Determine the [x, y] coordinate at the center of the cell enclosing the given text.  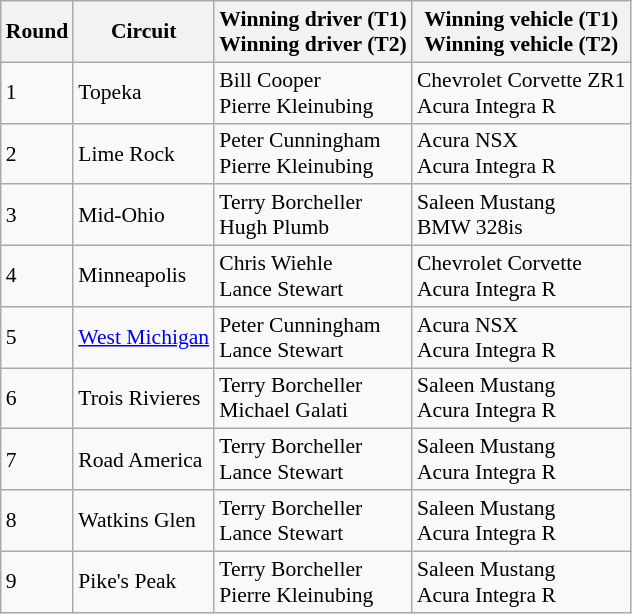
Terry BorchellerHugh Plumb [313, 216]
Circuit [144, 32]
3 [38, 216]
Pike's Peak [144, 582]
6 [38, 398]
9 [38, 582]
Winning vehicle (T1)Winning vehicle (T2) [522, 32]
Bill CooperPierre Kleinubing [313, 92]
Chevrolet Corvette ZR1Acura Integra R [522, 92]
Terry BorchellerMichael Galati [313, 398]
Peter CunninghamPierre Kleinubing [313, 154]
Peter CunninghamLance Stewart [313, 338]
8 [38, 520]
1 [38, 92]
Round [38, 32]
Lime Rock [144, 154]
Watkins Glen [144, 520]
Terry BorchellerPierre Kleinubing [313, 582]
Winning driver (T1)Winning driver (T2) [313, 32]
Terry BorchellerLance Stewart [313, 460]
Terry Borcheller Lance Stewart [313, 520]
West Michigan [144, 338]
Topeka [144, 92]
Minneapolis [144, 276]
Road America [144, 460]
5 [38, 338]
7 [38, 460]
Mid-Ohio [144, 216]
4 [38, 276]
Chevrolet CorvetteAcura Integra R [522, 276]
Chris WiehleLance Stewart [313, 276]
2 [38, 154]
Trois Rivieres [144, 398]
Saleen MustangBMW 328is [522, 216]
